Determine the [x, y] coordinate at the center of the cell enclosing the given text.  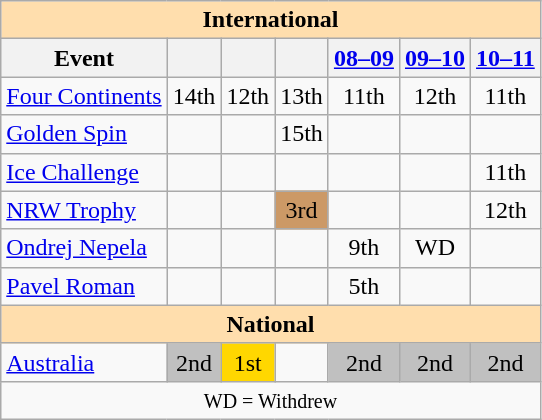
08–09 [364, 58]
International [271, 20]
Event [84, 58]
1st [248, 362]
Ondrej Nepela [84, 248]
National [271, 324]
WD [434, 248]
Australia [84, 362]
NRW Trophy [84, 210]
10–11 [506, 58]
3rd [302, 210]
14th [194, 96]
Ice Challenge [84, 172]
09–10 [434, 58]
WD = Withdrew [271, 400]
5th [364, 286]
Four Continents [84, 96]
9th [364, 248]
Golden Spin [84, 134]
Pavel Roman [84, 286]
15th [302, 134]
13th [302, 96]
